For the text-containing cell, return its midpoint in (x, y) coordinate format. 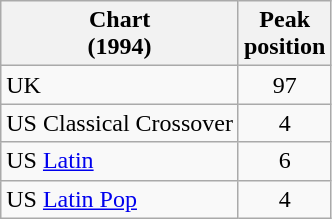
Chart (1994) (120, 34)
Peakposition (284, 34)
US Latin (120, 161)
6 (284, 161)
US Classical Crossover (120, 123)
US Latin Pop (120, 199)
UK (120, 85)
97 (284, 85)
